Output the [x, y] coordinate of the center of the cell containing the given text.  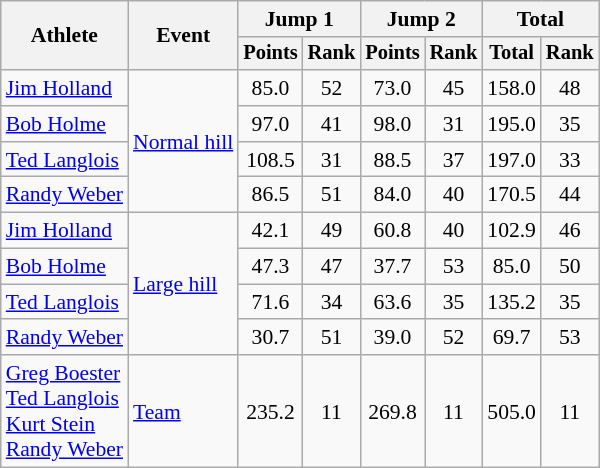
Large hill [183, 284]
102.9 [512, 231]
42.1 [270, 231]
235.2 [270, 411]
30.7 [270, 338]
505.0 [512, 411]
269.8 [392, 411]
Jump 1 [299, 19]
98.0 [392, 124]
71.6 [270, 302]
44 [570, 195]
50 [570, 267]
97.0 [270, 124]
195.0 [512, 124]
33 [570, 160]
37.7 [392, 267]
63.6 [392, 302]
49 [332, 231]
135.2 [512, 302]
Team [183, 411]
60.8 [392, 231]
88.5 [392, 160]
46 [570, 231]
197.0 [512, 160]
69.7 [512, 338]
84.0 [392, 195]
37 [454, 160]
Jump 2 [421, 19]
34 [332, 302]
Normal hill [183, 141]
86.5 [270, 195]
Athlete [64, 36]
45 [454, 88]
108.5 [270, 160]
39.0 [392, 338]
48 [570, 88]
170.5 [512, 195]
158.0 [512, 88]
47.3 [270, 267]
47 [332, 267]
Event [183, 36]
Greg BoesterTed LangloisKurt SteinRandy Weber [64, 411]
41 [332, 124]
73.0 [392, 88]
